Capture the cell that displays the provided text and extract its [x, y] central coordinate. 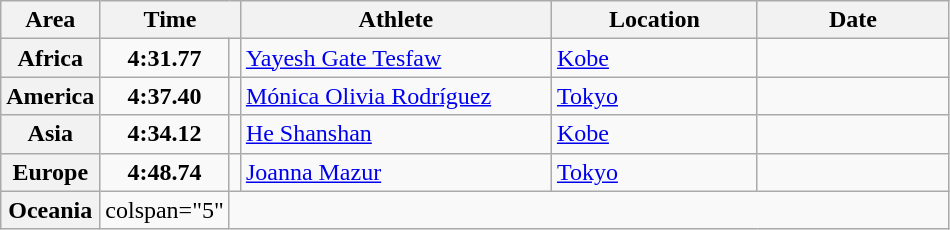
4:48.74 [165, 172]
Area [50, 20]
Europe [50, 172]
Africa [50, 58]
Date [852, 20]
4:34.12 [165, 134]
4:31.77 [165, 58]
Joanna Mazur [396, 172]
Time [170, 20]
He Shanshan [396, 134]
Mónica Olivia Rodríguez [396, 96]
Athlete [396, 20]
America [50, 96]
4:37.40 [165, 96]
Location [654, 20]
Oceania [50, 210]
Yayesh Gate Tesfaw [396, 58]
Asia [50, 134]
colspan="5" [165, 210]
